Provide the [X, Y] coordinate of the cell's center where the given text is located.  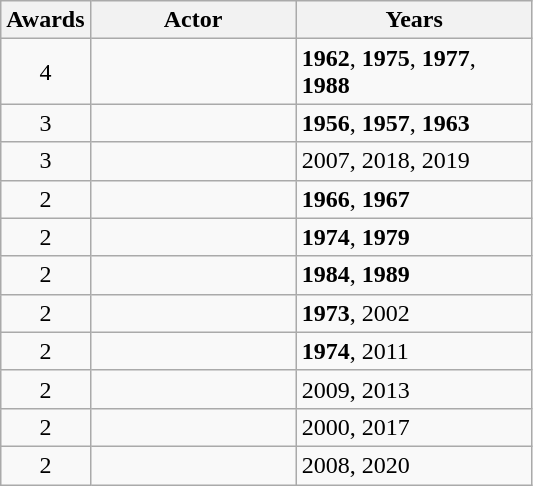
1974, 2011 [414, 351]
Actor [193, 20]
1973, 2002 [414, 313]
Years [414, 20]
1966, 1967 [414, 199]
2007, 2018, 2019 [414, 161]
1984, 1989 [414, 275]
4 [46, 72]
1974, 1979 [414, 237]
2008, 2020 [414, 465]
Awards [46, 20]
2009, 2013 [414, 389]
1956, 1957, 1963 [414, 123]
1962, 1975, 1977, 1988 [414, 72]
2000, 2017 [414, 427]
